Pinpoint the cell where the given text exists, returning its (x, y) midpoint coordinate. 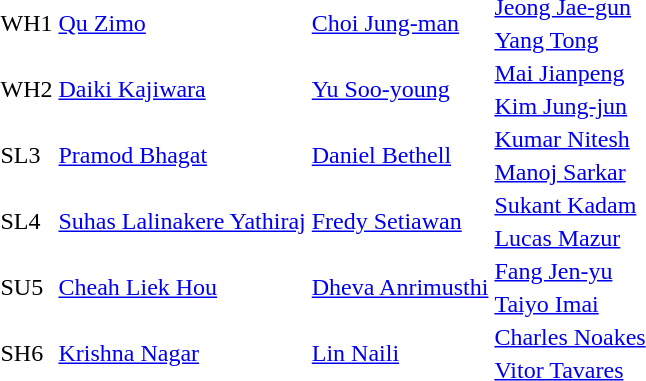
Fredy Setiawan (400, 222)
Daiki Kajiwara (182, 90)
Yu Soo-young (400, 90)
Suhas Lalinakere Yathiraj (182, 222)
Cheah Liek Hou (182, 288)
Daniel Bethell (400, 156)
Dheva Anrimusthi (400, 288)
Pramod Bhagat (182, 156)
